Detect which cell encompasses the target text, then output its (X, Y) center coordinate. 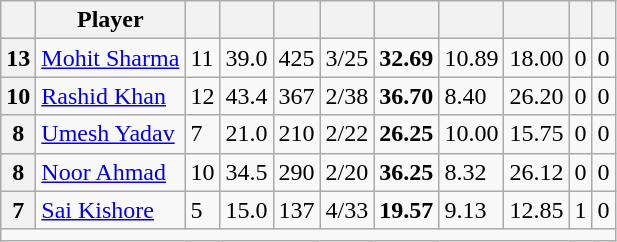
2/22 (347, 134)
8.40 (472, 96)
425 (296, 58)
137 (296, 210)
36.25 (406, 172)
Sai Kishore (110, 210)
36.70 (406, 96)
2/20 (347, 172)
3/25 (347, 58)
34.5 (246, 172)
26.12 (536, 172)
15.75 (536, 134)
10.89 (472, 58)
32.69 (406, 58)
43.4 (246, 96)
26.25 (406, 134)
Rashid Khan (110, 96)
4/33 (347, 210)
21.0 (246, 134)
Player (110, 20)
13 (18, 58)
12 (202, 96)
367 (296, 96)
12.85 (536, 210)
Mohit Sharma (110, 58)
2/38 (347, 96)
15.0 (246, 210)
210 (296, 134)
9.13 (472, 210)
10.00 (472, 134)
39.0 (246, 58)
1 (580, 210)
Noor Ahmad (110, 172)
19.57 (406, 210)
290 (296, 172)
Umesh Yadav (110, 134)
18.00 (536, 58)
11 (202, 58)
26.20 (536, 96)
8.32 (472, 172)
5 (202, 210)
